Determine the (X, Y) coordinate at the center of the cell enclosing the given text.  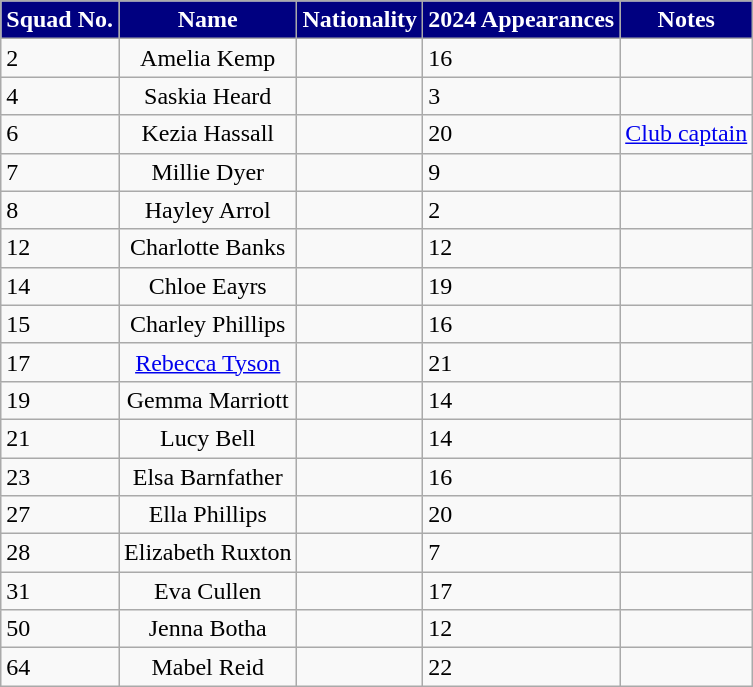
Hayley Arrol (208, 210)
Mabel Reid (208, 667)
Kezia Hassall (208, 134)
Lucy Bell (208, 438)
Nationality (360, 20)
Notes (686, 20)
Ella Phillips (208, 515)
Gemma Marriott (208, 400)
23 (60, 477)
64 (60, 667)
Charley Phillips (208, 324)
Elizabeth Ruxton (208, 553)
9 (522, 172)
8 (60, 210)
Saskia Heard (208, 96)
Amelia Kemp (208, 58)
4 (60, 96)
3 (522, 96)
28 (60, 553)
Eva Cullen (208, 591)
Squad No. (60, 20)
15 (60, 324)
22 (522, 667)
6 (60, 134)
2024 Appearances (522, 20)
Jenna Botha (208, 629)
Name (208, 20)
27 (60, 515)
Charlotte Banks (208, 248)
Rebecca Tyson (208, 362)
Club captain (686, 134)
Millie Dyer (208, 172)
Chloe Eayrs (208, 286)
31 (60, 591)
50 (60, 629)
Elsa Barnfather (208, 477)
